Identify which cell holds the provided text, then report its (X, Y) central coordinate. 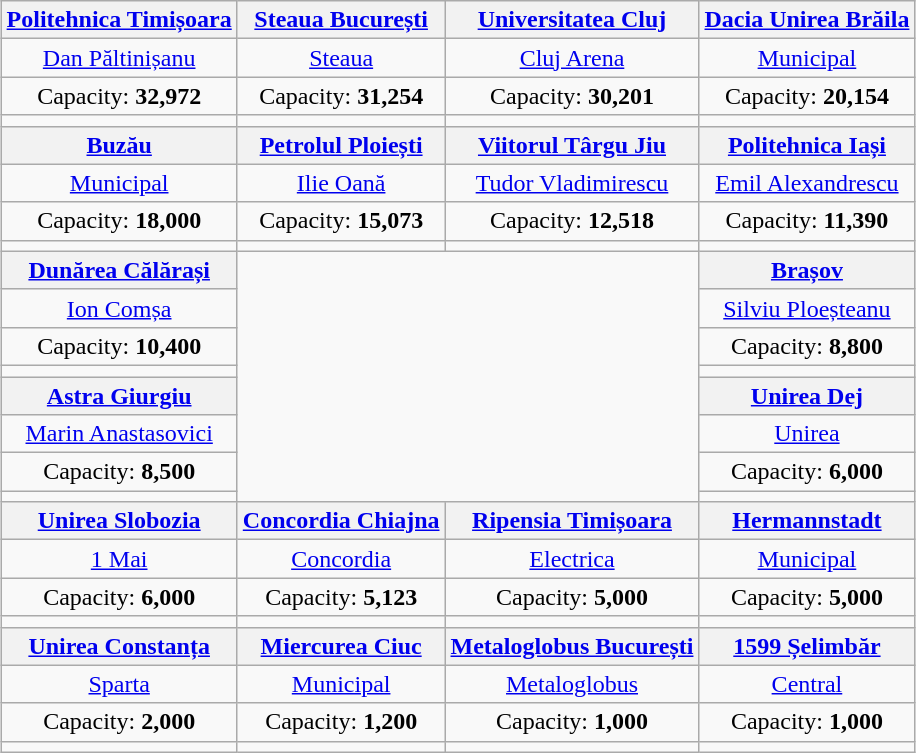
Miercurea Ciuc (341, 646)
Politehnica Iași (807, 145)
Steaua București (341, 20)
Capacity: 30,201 (572, 96)
Metaloglobus București (572, 646)
Capacity: 11,390 (807, 221)
Cluj Arena (572, 58)
Unirea Dej (807, 395)
Concordia (341, 559)
Dunărea Călărași (119, 270)
Buzău (119, 145)
1 Mai (119, 559)
Capacity: 20,154 (807, 96)
Ion Comșa (119, 308)
Steaua (341, 58)
Universitatea Cluj (572, 20)
Sparta (119, 684)
Capacity: 12,518 (572, 221)
Central (807, 684)
Hermannstadt (807, 521)
Metaloglobus (572, 684)
Dan Păltinișanu (119, 58)
Unirea (807, 434)
Capacity: 32,972 (119, 96)
Concordia Chiajna (341, 521)
Petrolul Ploiești (341, 145)
Brașov (807, 270)
Capacity: 2,000 (119, 722)
Unirea Constanța (119, 646)
Capacity: 8,800 (807, 346)
Emil Alexandrescu (807, 183)
Capacity: 1,200 (341, 722)
Marin Anastasovici (119, 434)
Viitorul Târgu Jiu (572, 145)
Dacia Unirea Brăila (807, 20)
Tudor Vladimirescu (572, 183)
Capacity: 18,000 (119, 221)
Unirea Slobozia (119, 521)
Astra Giurgiu (119, 395)
Silviu Ploeșteanu (807, 308)
Ilie Oană (341, 183)
Ripensia Timișoara (572, 521)
Politehnica Timișoara (119, 20)
Capacity: 10,400 (119, 346)
Capacity: 15,073 (341, 221)
Capacity: 31,254 (341, 96)
Capacity: 5,123 (341, 597)
Capacity: 8,500 (119, 472)
1599 Șelimbăr (807, 646)
Electrica (572, 559)
